Search for the cell housing the specified text and yield its [X, Y] center coordinate. 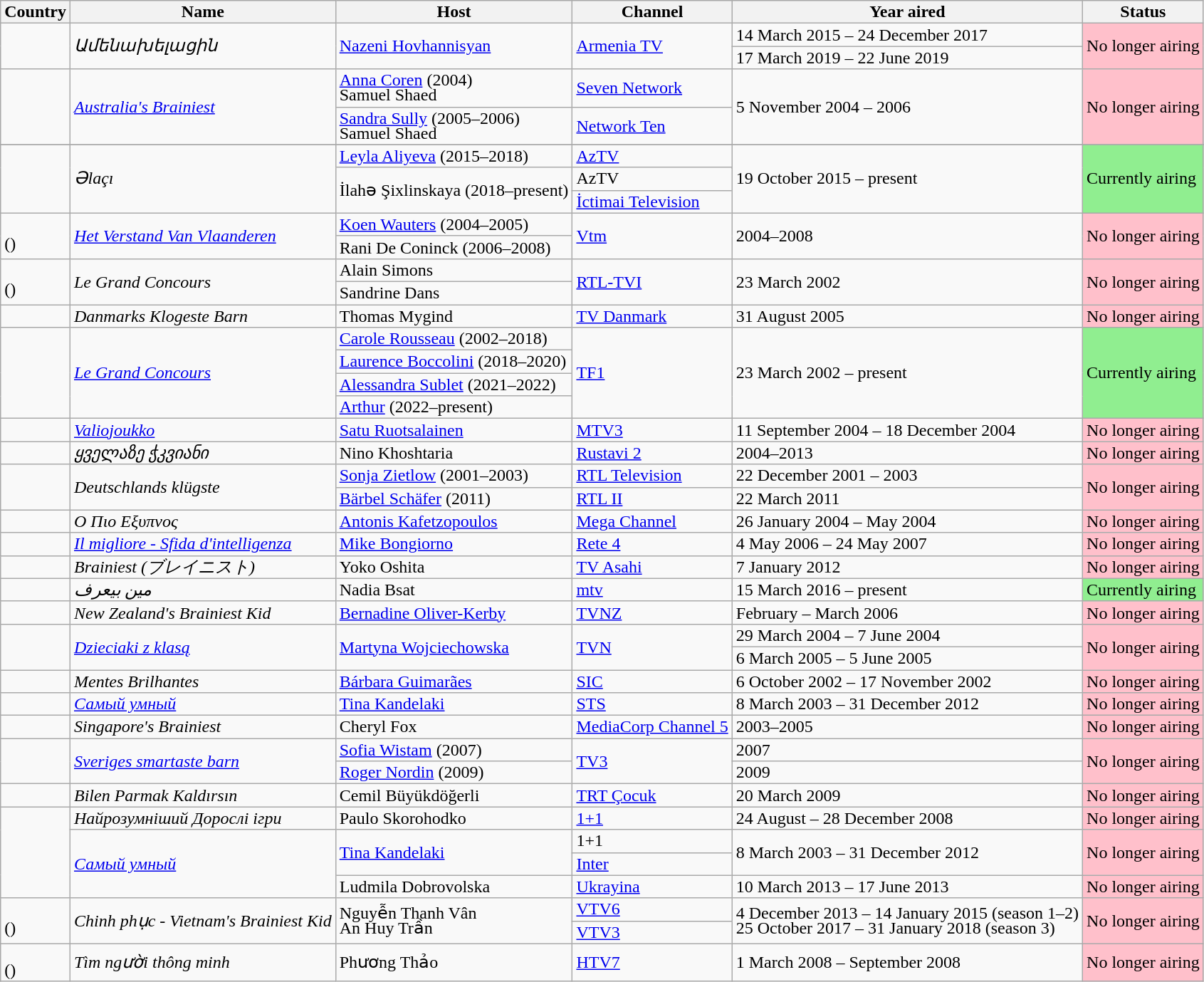
Het Verstand Van Vlaanderen [202, 236]
Nadia Bsat [454, 590]
14 March 2015 – 24 December 2017 [907, 35]
Martyna Wojciechowska [454, 647]
Il migliore - Sfida d'intelligenza [202, 544]
RTL Television [652, 476]
Chinh phục - Vietnam's Brainiest Kid [202, 921]
Yoko Oshita [454, 567]
Country [36, 12]
Koen Wauters (2004–2005) [454, 224]
Valiojoukko [202, 430]
ყველაზე ჭკვიანი [202, 453]
MediaCorp Channel 5 [652, 727]
Sonja Zietlow (2001–2003) [454, 476]
10 March 2013 – 17 June 2013 [907, 887]
Armenia TV [652, 46]
Satu Ruotsalainen [454, 430]
Ludmila Dobrovolska [454, 887]
2003–2005 [907, 727]
Nazeni Hovhannisyan [454, 46]
Thomas Mygind [454, 316]
5 November 2004 – 2006 [907, 107]
4 December 2013 – 14 January 2015 (season 1–2)25 October 2017 – 31 January 2018 (season 3) [907, 921]
17 March 2019 – 22 June 2019 [907, 58]
23 March 2002 – present [907, 373]
19 October 2015 – present [907, 179]
Alain Simons [454, 270]
Seven Network [652, 88]
MTV3 [652, 430]
February – March 2006 [907, 612]
TF1 [652, 373]
Australia's Brainiest [202, 107]
Name [202, 12]
Host [454, 12]
mtv [652, 590]
11 September 2004 – 18 December 2004 [907, 430]
Rani De Coninck (2006–2008) [454, 247]
Danmarks Klogeste Barn [202, 316]
VTV3 [652, 932]
2007 [907, 750]
20 March 2009 [907, 795]
Mike Bongiorno [454, 544]
23 March 2002 [907, 281]
Ամենախելացին [202, 46]
Sandra Sully (2005–2006) Samuel Shaed [454, 125]
24 August – 28 December 2008 [907, 818]
4 May 2006 – 24 May 2007 [907, 544]
Alessandra Sublet (2021–2022) [454, 385]
TV3 [652, 761]
Sveriges smartaste barn [202, 761]
Bilen Parmak Kaldırsın [202, 795]
Mega Channel [652, 521]
STS [652, 704]
Roger Nordin (2009) [454, 773]
7 January 2012 [907, 567]
Əlaçı [202, 179]
Rete 4 [652, 544]
HTV7 [652, 963]
RTL II [652, 498]
Singapore's Brainiest [202, 727]
Paulo Skorohodko [454, 818]
Leyla Aliyeva (2015–2018) [454, 156]
1 March 2008 – September 2008 [907, 963]
2009 [907, 773]
Channel [652, 12]
Vtm [652, 236]
Year aired [907, 12]
Carole Rousseau (2002–2018) [454, 339]
Rustavi 2 [652, 453]
22 December 2001 – 2003 [907, 476]
2004–2008 [907, 236]
Deutschlands klügste [202, 487]
RTL-TVI [652, 281]
Brainiest (ブレイニスト) [202, 567]
Antonis Kafetzopoulos [454, 521]
İlahə Şixlinskaya (2018–present) [454, 190]
VTV6 [652, 909]
Bärbel Schäfer (2011) [454, 498]
Sofia Wistam (2007) [454, 750]
Cemil Büyükdöğerli [454, 795]
Sandrine Dans [454, 293]
SIC [652, 681]
TV Asahi [652, 567]
Inter [652, 864]
29 March 2004 – 7 June 2004 [907, 635]
TVNZ [652, 612]
Network Ten [652, 125]
Anna Coren (2004) Samuel Shaed [454, 88]
TVN [652, 647]
Cheryl Fox [454, 727]
Найрозумніший Дорослі ігри [202, 818]
Ukrayina [652, 887]
Dzieciaki z klasą [202, 647]
Bárbara Guimarães [454, 681]
Laurence Boccolini (2018–2020) [454, 362]
Mentes Brilhantes [202, 681]
Status [1143, 12]
مين بيعرف [202, 590]
İctimai Television [652, 202]
Arthur (2022–present) [454, 407]
Ο Πιο Εξυπνος [202, 521]
TV Danmark [652, 316]
Nino Khoshtaria [454, 453]
Nguyễn Thanh VânAn Huy Trần [454, 921]
22 March 2011 [907, 498]
TRT Çocuk [652, 795]
Phương Thảo [454, 963]
Bernadine Oliver-Kerby [454, 612]
6 March 2005 – 5 June 2005 [907, 658]
31 August 2005 [907, 316]
2004–2013 [907, 453]
6 October 2002 – 17 November 2002 [907, 681]
15 March 2016 – present [907, 590]
New Zealand's Brainiest Kid [202, 612]
Tìm người thông minh [202, 963]
26 January 2004 – May 2004 [907, 521]
